Find where the given text appears and provide that cell's center as (x, y) coordinate. 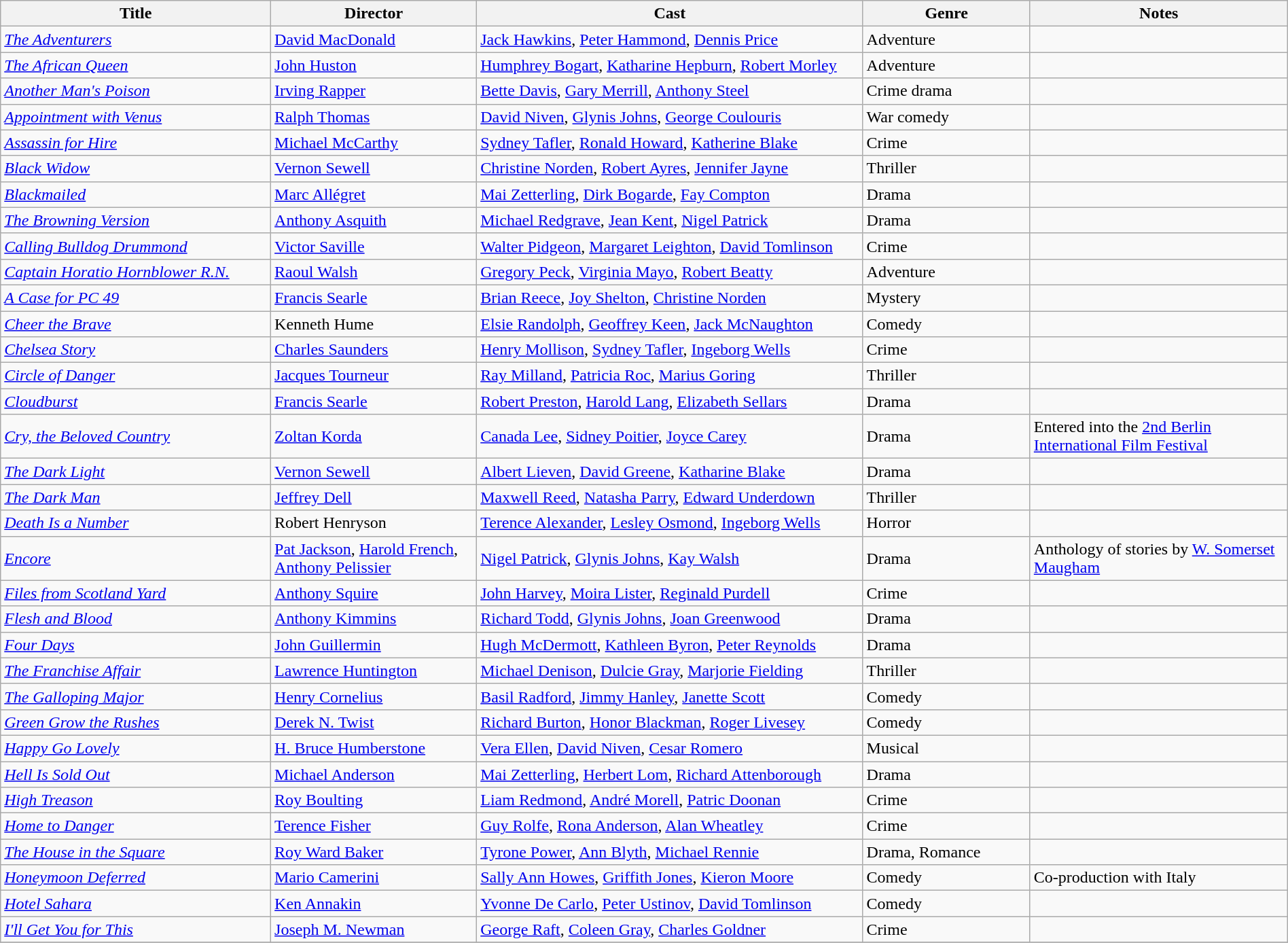
Derek N. Twist (374, 722)
Jeffrey Dell (374, 497)
Another Man's Poison (136, 91)
Joseph M. Newman (374, 929)
Captain Horatio Hornblower R.N. (136, 272)
Humphrey Bogart, Katharine Hepburn, Robert Morley (670, 65)
H. Bruce Humberstone (374, 748)
Ray Milland, Patricia Roc, Marius Goring (670, 376)
Anthony Kimmins (374, 619)
Honeymoon Deferred (136, 878)
Basil Radford, Jimmy Hanley, Janette Scott (670, 696)
Robert Henryson (374, 523)
A Case for PC 49 (136, 298)
Yvonne De Carlo, Peter Ustinov, David Tomlinson (670, 904)
David Niven, Glynis Johns, George Coulouris (670, 117)
Mario Camerini (374, 878)
Maxwell Reed, Natasha Parry, Edward Underdown (670, 497)
High Treason (136, 800)
Cheer the Brave (136, 324)
Zoltan Korda (374, 436)
George Raft, Coleen Gray, Charles Goldner (670, 929)
Pat Jackson, Harold French, Anthony Pelissier (374, 558)
Vera Ellen, David Niven, Cesar Romero (670, 748)
Tyrone Power, Ann Blyth, Michael Rennie (670, 852)
Lawrence Huntington (374, 671)
Title (136, 14)
Irving Rapper (374, 91)
The Franchise Affair (136, 671)
Anthony Asquith (374, 220)
Happy Go Lovely (136, 748)
The Dark Light (136, 471)
Encore (136, 558)
Robert Preston, Harold Lang, Elizabeth Sellars (670, 402)
Crime drama (946, 91)
Mai Zetterling, Dirk Bogarde, Fay Compton (670, 194)
Christine Norden, Robert Ayres, Jennifer Jayne (670, 168)
David MacDonald (374, 39)
Notes (1159, 14)
Hugh McDermott, Kathleen Byron, Peter Reynolds (670, 645)
Hotel Sahara (136, 904)
Cry, the Beloved Country (136, 436)
Victor Saville (374, 246)
Nigel Patrick, Glynis Johns, Kay Walsh (670, 558)
Guy Rolfe, Rona Anderson, Alan Wheatley (670, 826)
Sydney Tafler, Ronald Howard, Katherine Blake (670, 143)
Michael Denison, Dulcie Gray, Marjorie Fielding (670, 671)
Canada Lee, Sidney Poitier, Joyce Carey (670, 436)
War comedy (946, 117)
Sally Ann Howes, Griffith Jones, Kieron Moore (670, 878)
John Huston (374, 65)
Co-production with Italy (1159, 878)
Michael Anderson (374, 774)
Flesh and Blood (136, 619)
Cast (670, 14)
Richard Burton, Honor Blackman, Roger Livesey (670, 722)
Roy Boulting (374, 800)
Marc Allégret (374, 194)
Calling Bulldog Drummond (136, 246)
Michael McCarthy (374, 143)
Files from Scotland Yard (136, 593)
Mystery (946, 298)
The Dark Man (136, 497)
Gregory Peck, Virginia Mayo, Robert Beatty (670, 272)
Entered into the 2nd Berlin International Film Festival (1159, 436)
Roy Ward Baker (374, 852)
Walter Pidgeon, Margaret Leighton, David Tomlinson (670, 246)
I'll Get You for This (136, 929)
Cloudburst (136, 402)
Brian Reece, Joy Shelton, Christine Norden (670, 298)
Elsie Randolph, Geoffrey Keen, Jack McNaughton (670, 324)
Four Days (136, 645)
Assassin for Hire (136, 143)
Mai Zetterling, Herbert Lom, Richard Attenborough (670, 774)
The House in the Square (136, 852)
Charles Saunders (374, 350)
Anthology of stories by W. Somerset Maugham (1159, 558)
Drama, Romance (946, 852)
The Adventurers (136, 39)
Terence Alexander, Lesley Osmond, Ingeborg Wells (670, 523)
Black Widow (136, 168)
Genre (946, 14)
Terence Fisher (374, 826)
The Browning Version (136, 220)
Henry Mollison, Sydney Tafler, Ingeborg Wells (670, 350)
Michael Redgrave, Jean Kent, Nigel Patrick (670, 220)
Ralph Thomas (374, 117)
Death Is a Number (136, 523)
Bette Davis, Gary Merrill, Anthony Steel (670, 91)
Green Grow the Rushes (136, 722)
Blackmailed (136, 194)
The African Queen (136, 65)
John Harvey, Moira Lister, Reginald Purdell (670, 593)
Liam Redmond, André Morell, Patric Doonan (670, 800)
Anthony Squire (374, 593)
Richard Todd, Glynis Johns, Joan Greenwood (670, 619)
Henry Cornelius (374, 696)
John Guillermin (374, 645)
Circle of Danger (136, 376)
Jacques Tourneur (374, 376)
Musical (946, 748)
Raoul Walsh (374, 272)
Horror (946, 523)
Kenneth Hume (374, 324)
The Galloping Major (136, 696)
Home to Danger (136, 826)
Albert Lieven, David Greene, Katharine Blake (670, 471)
Jack Hawkins, Peter Hammond, Dennis Price (670, 39)
Director (374, 14)
Chelsea Story (136, 350)
Ken Annakin (374, 904)
Hell Is Sold Out (136, 774)
Appointment with Venus (136, 117)
